Search for the cell housing the specified text and yield its [X, Y] center coordinate. 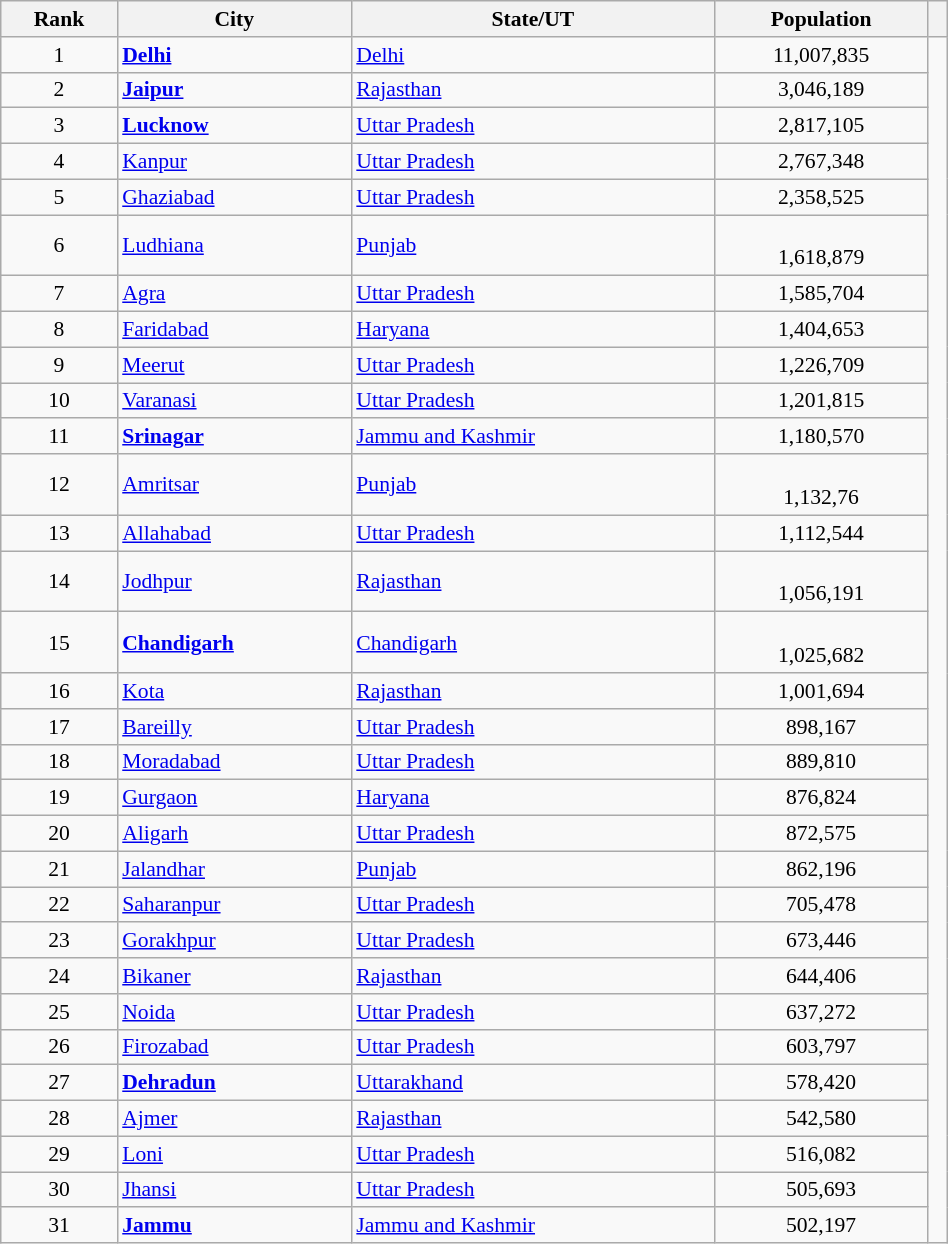
Jammu [234, 1226]
4 [59, 162]
1,056,191 [820, 582]
Srinagar [234, 437]
1 [59, 55]
872,575 [820, 834]
29 [59, 1154]
Population [820, 19]
862,196 [820, 869]
19 [59, 798]
6 [59, 246]
City [234, 19]
898,167 [820, 727]
30 [59, 1190]
7 [59, 294]
Allahabad [234, 533]
12 [59, 484]
542,580 [820, 1119]
644,406 [820, 976]
Lucknow [234, 126]
9 [59, 365]
2,817,105 [820, 126]
27 [59, 1083]
Gurgaon [234, 798]
8 [59, 330]
Ludhiana [234, 246]
14 [59, 582]
637,272 [820, 1012]
1,025,682 [820, 642]
2 [59, 90]
705,478 [820, 905]
1,585,704 [820, 294]
1,226,709 [820, 365]
Agra [234, 294]
24 [59, 976]
22 [59, 905]
16 [59, 691]
15 [59, 642]
Rank [59, 19]
Faridabad [234, 330]
Dehradun [234, 1083]
Uttarakhand [532, 1083]
1,001,694 [820, 691]
1,180,570 [820, 437]
3 [59, 126]
31 [59, 1226]
2,358,525 [820, 197]
516,082 [820, 1154]
876,824 [820, 798]
11,007,835 [820, 55]
21 [59, 869]
Kota [234, 691]
18 [59, 762]
10 [59, 401]
Jaipur [234, 90]
3,046,189 [820, 90]
17 [59, 727]
673,446 [820, 941]
889,810 [820, 762]
5 [59, 197]
26 [59, 1047]
505,693 [820, 1190]
1,201,815 [820, 401]
502,197 [820, 1226]
1,618,879 [820, 246]
28 [59, 1119]
Jhansi [234, 1190]
578,420 [820, 1083]
Noida [234, 1012]
Kanpur [234, 162]
1,132,76 [820, 484]
Ghaziabad [234, 197]
Loni [234, 1154]
Aligarh [234, 834]
Amritsar [234, 484]
20 [59, 834]
603,797 [820, 1047]
1,404,653 [820, 330]
Saharanpur [234, 905]
1,112,544 [820, 533]
Jalandhar [234, 869]
Varanasi [234, 401]
Jodhpur [234, 582]
2,767,348 [820, 162]
13 [59, 533]
Moradabad [234, 762]
Bareilly [234, 727]
11 [59, 437]
Ajmer [234, 1119]
23 [59, 941]
Bikaner [234, 976]
25 [59, 1012]
Gorakhpur [234, 941]
State/UT [532, 19]
Firozabad [234, 1047]
Meerut [234, 365]
